Return [X, Y] of the center of cell containing provided text 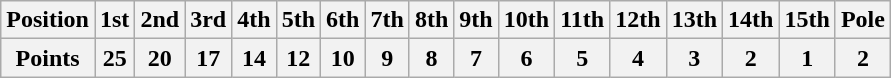
5 [582, 58]
25 [114, 58]
1st [114, 20]
10 [343, 58]
15th [807, 20]
8 [431, 58]
6 [526, 58]
12 [298, 58]
Points [48, 58]
6th [343, 20]
4th [254, 20]
12th [638, 20]
5th [298, 20]
7th [387, 20]
2nd [160, 20]
Pole [862, 20]
4 [638, 58]
14 [254, 58]
8th [431, 20]
10th [526, 20]
20 [160, 58]
13th [694, 20]
3 [694, 58]
11th [582, 20]
14th [751, 20]
Position [48, 20]
17 [208, 58]
9th [476, 20]
1 [807, 58]
9 [387, 58]
7 [476, 58]
3rd [208, 20]
